Capture the cell that displays the provided text and extract its [x, y] central coordinate. 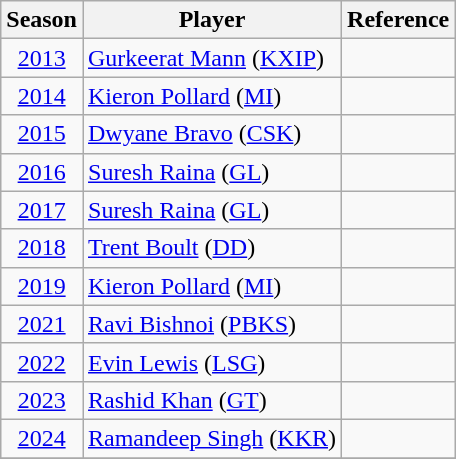
2021 [42, 324]
Trent Boult (DD) [212, 248]
Reference [398, 20]
2014 [42, 96]
2018 [42, 248]
2024 [42, 438]
2022 [42, 362]
Ravi Bishnoi (PBKS) [212, 324]
2013 [42, 58]
2019 [42, 286]
2015 [42, 134]
Ramandeep Singh (KKR) [212, 438]
Player [212, 20]
Evin Lewis (LSG) [212, 362]
2016 [42, 172]
Season [42, 20]
2023 [42, 400]
Dwyane Bravo (CSK) [212, 134]
Gurkeerat Mann (KXIP) [212, 58]
2017 [42, 210]
Rashid Khan (GT) [212, 400]
